Search for the cell housing the specified text and yield its [X, Y] center coordinate. 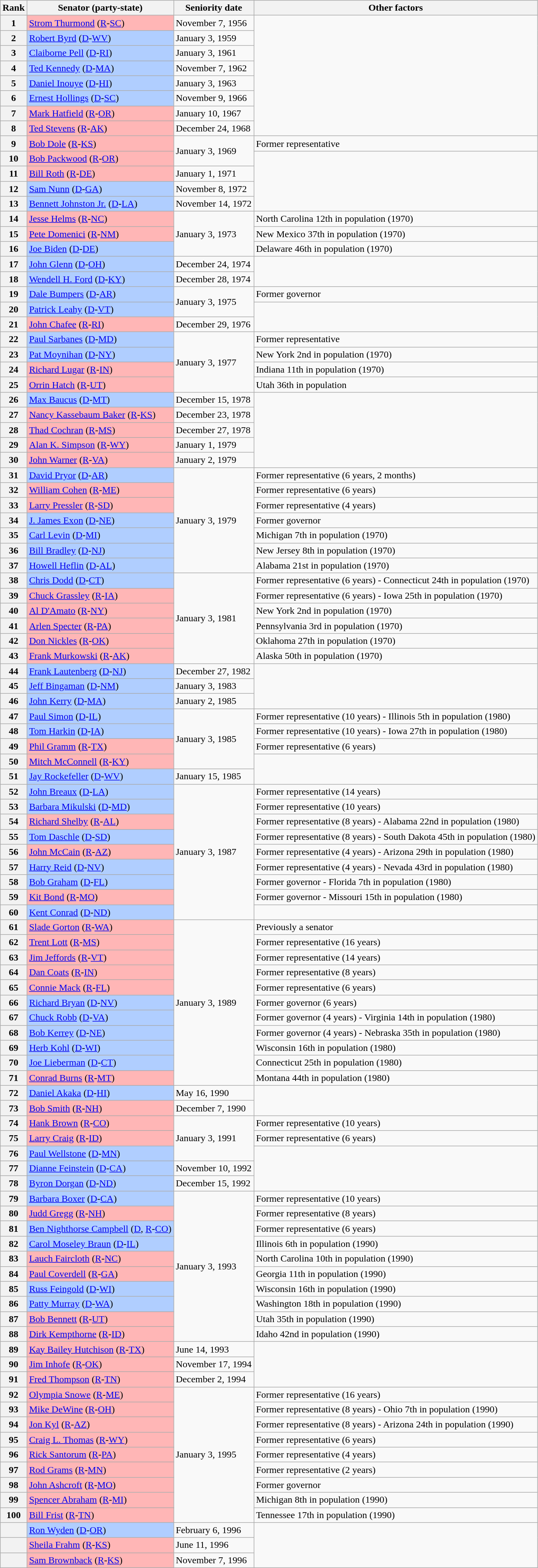
6 [13, 98]
Carol Moseley Braun (D-IL) [100, 1244]
Don Nickles (R-OK) [100, 641]
Kay Bailey Hutchison (R-TX) [100, 1349]
Bob Kerrey (D-NE) [100, 1033]
Sam Brownback (R-KS) [100, 1560]
Oklahoma 27th in population (1970) [396, 641]
Bob Packwood (R-OR) [100, 158]
85 [13, 1289]
Chris Dodd (D-CT) [100, 580]
November 7, 1962 [214, 68]
Jesse Helms (R-NC) [100, 219]
74 [13, 1123]
January 3, 1987 [214, 852]
Senator (party-state) [100, 8]
May 16, 1990 [214, 1093]
January 15, 1985 [214, 776]
December 23, 1978 [214, 415]
24 [13, 369]
40 [13, 611]
Paul Wellstone (D-MN) [100, 1153]
December 2, 1994 [214, 1379]
Russ Feingold (D-WI) [100, 1289]
Other factors [396, 8]
Kit Bond (R-MO) [100, 897]
Bob Graham (D-FL) [100, 882]
9 [13, 143]
16 [13, 249]
North Carolina 10th in population (1990) [396, 1259]
Dale Bumpers (D-AR) [100, 294]
15 [13, 234]
2 [13, 38]
January 2, 1985 [214, 701]
November 7, 1996 [214, 1560]
5 [13, 83]
96 [13, 1455]
January 1, 1979 [214, 445]
Bob Smith (R-NH) [100, 1108]
December 29, 1976 [214, 324]
Jim Inhofe (R-OK) [100, 1364]
95 [13, 1440]
59 [13, 897]
November 8, 1972 [214, 189]
January 3, 1981 [214, 618]
Harry Reid (D-NV) [100, 867]
Bob Bennett (R-UT) [100, 1319]
Bill Frist (R-TN) [100, 1515]
November 9, 1966 [214, 98]
34 [13, 520]
46 [13, 701]
Illinois 6th in population (1990) [396, 1244]
45 [13, 686]
Ted Stevens (R-AK) [100, 128]
Utah 35th in population (1990) [396, 1319]
December 15, 1992 [214, 1184]
Former representative (10 years) - Iowa 27th in population (1980) [396, 731]
Alaska 50th in population (1970) [396, 656]
Fred Thompson (R-TN) [100, 1379]
47 [13, 716]
43 [13, 656]
25 [13, 384]
Judd Gregg (R-NH) [100, 1214]
Arlen Specter (R-PA) [100, 626]
Paul Simon (D-IL) [100, 716]
7 [13, 113]
77 [13, 1168]
65 [13, 988]
Rick Santorum (R-PA) [100, 1455]
57 [13, 867]
Sheila Frahm (R-KS) [100, 1545]
Pennsylvania 3rd in population (1970) [396, 626]
Indiana 11th in population (1970) [396, 369]
Thad Cochran (R-MS) [100, 430]
35 [13, 535]
Former representative (8 years) - Arizona 24th in population (1990) [396, 1425]
Richard Lugar (R-IN) [100, 369]
20 [13, 309]
New Jersey 8th in population (1970) [396, 550]
27 [13, 415]
60 [13, 912]
Patty Murray (D-WA) [100, 1304]
Ted Kennedy (D-MA) [100, 68]
Wisconsin 16th in population (1990) [396, 1289]
58 [13, 882]
Byron Dorgan (D-ND) [100, 1184]
Dan Coats (R-IN) [100, 972]
86 [13, 1304]
4 [13, 68]
64 [13, 972]
30 [13, 460]
January 1, 1971 [214, 173]
41 [13, 626]
99 [13, 1500]
June 14, 1993 [214, 1349]
David Pryor (D-AR) [100, 475]
32 [13, 490]
Chuck Grassley (R-IA) [100, 596]
Barbara Mikulski (D-MD) [100, 807]
Rank [13, 8]
51 [13, 776]
37 [13, 565]
67 [13, 1018]
39 [13, 596]
53 [13, 807]
Connecticut 25th in population (1980) [396, 1063]
71 [13, 1078]
14 [13, 219]
January 3, 1959 [214, 38]
Idaho 42nd in population (1990) [396, 1334]
52 [13, 792]
Mitch McConnell (R-KY) [100, 761]
Mark Hatfield (R-OR) [100, 113]
Ron Wyden (D-OR) [100, 1530]
90 [13, 1364]
Former representative (10 years) - Illinois 5th in population (1980) [396, 716]
January 3, 1961 [214, 53]
Slade Gorton (R-WA) [100, 927]
December 27, 1978 [214, 430]
John Breaux (D-LA) [100, 792]
January 3, 1969 [214, 151]
John Chafee (R-RI) [100, 324]
Hank Brown (R-CO) [100, 1123]
Richard Bryan (D-NV) [100, 1003]
Seniority date [214, 8]
Bill Bradley (D-NJ) [100, 550]
Strom Thurmond (R-SC) [100, 23]
January 3, 1975 [214, 302]
Phil Gramm (R-TX) [100, 746]
Alan K. Simpson (R-WY) [100, 445]
80 [13, 1214]
76 [13, 1153]
73 [13, 1108]
42 [13, 641]
Paul Sarbanes (D-MD) [100, 339]
100 [13, 1515]
Wisconsin 16th in population (1980) [396, 1048]
January 3, 1973 [214, 234]
Robert Byrd (D-WV) [100, 38]
72 [13, 1093]
70 [13, 1063]
36 [13, 550]
63 [13, 957]
31 [13, 475]
Trent Lott (R-MS) [100, 942]
North Carolina 12th in population (1970) [396, 219]
62 [13, 942]
Michigan 7th in population (1970) [396, 535]
Alabama 21st in population (1970) [396, 565]
January 10, 1967 [214, 113]
49 [13, 746]
Herb Kohl (D-WI) [100, 1048]
January 3, 1993 [214, 1266]
Max Baucus (D-MT) [100, 400]
Paul Coverdell (R-GA) [100, 1274]
Bill Roth (R-DE) [100, 173]
December 24, 1968 [214, 128]
82 [13, 1244]
28 [13, 430]
Georgia 11th in population (1990) [396, 1274]
December 27, 1982 [214, 671]
New Mexico 37th in population (1970) [396, 234]
Barbara Boxer (D-CA) [100, 1199]
Spencer Abraham (R-MI) [100, 1500]
Daniel Inouye (D-HI) [100, 83]
Former representative (6 years) - Connecticut 24th in population (1970) [396, 580]
22 [13, 339]
Former governor - Florida 7th in population (1980) [396, 882]
Former representative (4 years) - Arizona 29th in population (1980) [396, 852]
Mike DeWine (R-OH) [100, 1410]
Sam Nunn (D-GA) [100, 189]
Al D'Amato (R-NY) [100, 611]
83 [13, 1259]
Montana 44th in population (1980) [396, 1078]
Chuck Robb (D-VA) [100, 1018]
November 14, 1972 [214, 204]
54 [13, 822]
John Ashcroft (R-MO) [100, 1485]
Former governor (6 years) [396, 1003]
78 [13, 1184]
18 [13, 279]
January 3, 1963 [214, 83]
11 [13, 173]
66 [13, 1003]
88 [13, 1334]
Nancy Kassebaum Baker (R-KS) [100, 415]
January 3, 1985 [214, 739]
17 [13, 264]
75 [13, 1138]
Connie Mack (R-FL) [100, 988]
Jim Jeffords (R-VT) [100, 957]
Ben Nighthorse Campbell (D, R-CO) [100, 1229]
Bob Dole (R-KS) [100, 143]
Frank Lautenberg (D-NJ) [100, 671]
Bennett Johnston Jr. (D-LA) [100, 204]
Former representative (8 years) - Ohio 7th in population (1990) [396, 1410]
10 [13, 158]
January 2, 1979 [214, 460]
91 [13, 1379]
February 6, 1996 [214, 1530]
January 3, 1989 [214, 1003]
December 15, 1978 [214, 400]
12 [13, 189]
Jeff Bingaman (D-NM) [100, 686]
Howell Heflin (D-AL) [100, 565]
Daniel Akaka (D-HI) [100, 1093]
Dianne Feinstein (D-CA) [100, 1168]
92 [13, 1394]
January 3, 1979 [214, 520]
January 3, 1995 [214, 1455]
John McCain (R-AZ) [100, 852]
June 11, 1996 [214, 1545]
Former governor (4 years) - Virginia 14th in population (1980) [396, 1018]
Patrick Leahy (D-VT) [100, 309]
Former representative (8 years) - Alabama 22nd in population (1980) [396, 822]
44 [13, 671]
Former governor (4 years) - Nebraska 35th in population (1980) [396, 1033]
January 3, 1983 [214, 686]
Frank Murkowski (R-AK) [100, 656]
3 [13, 53]
Wendell H. Ford (D-KY) [100, 279]
Tom Daschle (D-SD) [100, 837]
Lauch Faircloth (R-NC) [100, 1259]
Dirk Kempthorne (R-ID) [100, 1334]
January 3, 1977 [214, 362]
33 [13, 505]
81 [13, 1229]
December 28, 1974 [214, 279]
Claiborne Pell (D-RI) [100, 53]
Jon Kyl (R-AZ) [100, 1425]
1 [13, 23]
8 [13, 128]
26 [13, 400]
Michigan 8th in population (1990) [396, 1500]
48 [13, 731]
Kent Conrad (D-ND) [100, 912]
84 [13, 1274]
Washington 18th in population (1990) [396, 1304]
79 [13, 1199]
J. James Exon (D-NE) [100, 520]
November 7, 1956 [214, 23]
Craig L. Thomas (R-WY) [100, 1440]
William Cohen (R-ME) [100, 490]
50 [13, 761]
December 7, 1990 [214, 1108]
19 [13, 294]
November 10, 1992 [214, 1168]
97 [13, 1470]
89 [13, 1349]
68 [13, 1033]
Former governor - Missouri 15th in population (1980) [396, 897]
Utah 36th in population [396, 384]
November 17, 1994 [214, 1364]
Orrin Hatch (R-UT) [100, 384]
94 [13, 1425]
98 [13, 1485]
Previously a senator [396, 927]
Pete Domenici (R-NM) [100, 234]
Carl Levin (D-MI) [100, 535]
Tennessee 17th in population (1990) [396, 1515]
Jay Rockefeller (D-WV) [100, 776]
Rod Grams (R-MN) [100, 1470]
Former representative (6 years, 2 months) [396, 475]
December 24, 1974 [214, 264]
Larry Craig (R-ID) [100, 1138]
Olympia Snowe (R-ME) [100, 1394]
Former representative (6 years) - Iowa 25th in population (1970) [396, 596]
38 [13, 580]
Tom Harkin (D-IA) [100, 731]
87 [13, 1319]
Ernest Hollings (D-SC) [100, 98]
55 [13, 837]
Joe Lieberman (D-CT) [100, 1063]
Former representative (2 years) [396, 1470]
56 [13, 852]
21 [13, 324]
29 [13, 445]
Pat Moynihan (D-NY) [100, 354]
Former representative (4 years) - Nevada 43rd in population (1980) [396, 867]
John Warner (R-VA) [100, 460]
23 [13, 354]
93 [13, 1410]
Conrad Burns (R-MT) [100, 1078]
61 [13, 927]
John Kerry (D-MA) [100, 701]
January 3, 1991 [214, 1138]
Richard Shelby (R-AL) [100, 822]
Delaware 46th in population (1970) [396, 249]
John Glenn (D-OH) [100, 264]
Larry Pressler (R-SD) [100, 505]
Former representative (8 years) - South Dakota 45th in population (1980) [396, 837]
69 [13, 1048]
Joe Biden (D-DE) [100, 249]
13 [13, 204]
